Search for the cell housing the specified text and yield its [X, Y] center coordinate. 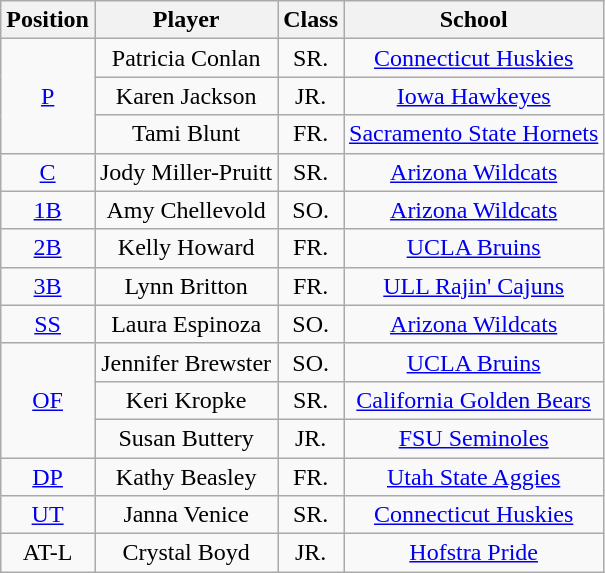
Sacramento State Hornets [474, 134]
AT-L [48, 553]
Lynn Britton [186, 286]
Hofstra Pride [474, 553]
Kelly Howard [186, 248]
Jennifer Brewster [186, 362]
School [474, 20]
C [48, 172]
Class [311, 20]
OF [48, 400]
Jody Miller-Pruitt [186, 172]
Keri Kropke [186, 400]
Patricia Conlan [186, 58]
3B [48, 286]
2B [48, 248]
SS [48, 324]
P [48, 96]
Iowa Hawkeyes [474, 96]
Tami Blunt [186, 134]
Kathy Beasley [186, 477]
DP [48, 477]
California Golden Bears [474, 400]
ULL Rajin' Cajuns [474, 286]
Crystal Boyd [186, 553]
Laura Espinoza [186, 324]
Susan Buttery [186, 438]
FSU Seminoles [474, 438]
Janna Venice [186, 515]
Amy Chellevold [186, 210]
Position [48, 20]
Utah State Aggies [474, 477]
UT [48, 515]
1B [48, 210]
Player [186, 20]
Karen Jackson [186, 96]
